Find where the given text appears and provide that cell's center as (x, y) coordinate. 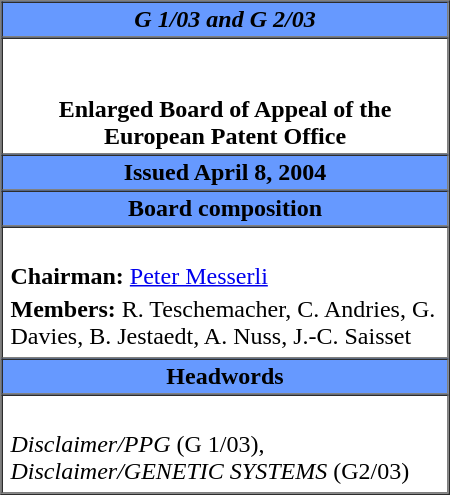
G 1/03 and G 2/03 (226, 20)
Chairman: Peter Messerli (225, 276)
Board composition (226, 208)
Chairman: Peter Messerli Members: R. Teschemacher, C. Andries, G. Davies, B. Jestaedt, A. Nuss, J.-C. Saisset (226, 292)
Members: R. Teschemacher, C. Andries, G. Davies, B. Jestaedt, A. Nuss, J.-C. Saisset (225, 322)
Issued April 8, 2004 (226, 172)
Headwords (226, 376)
Enlarged Board of Appeal of the European Patent Office (226, 96)
